Return the [x, y] coordinate for the center point of the cell that contains the specified text.  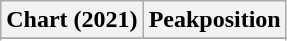
Chart (2021) [72, 20]
Peakposition [214, 20]
